Search for the cell housing the specified text and yield its (X, Y) center coordinate. 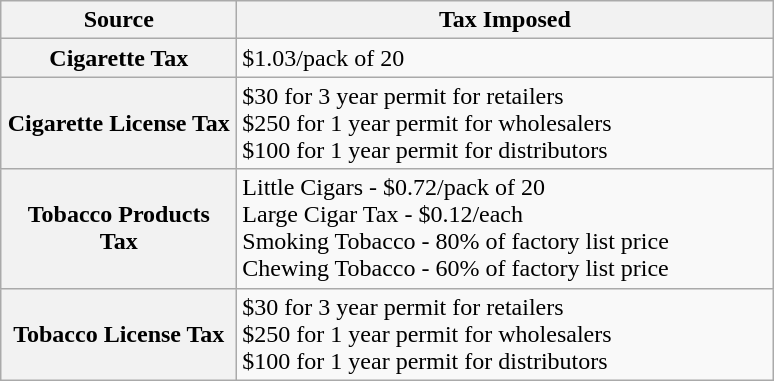
Little Cigars - $0.72/pack of 20Large Cigar Tax - $0.12/each Smoking Tobacco - 80% of factory list price Chewing Tobacco - 60% of factory list price (505, 228)
Tobacco License Tax (119, 334)
Tobacco Products Tax (119, 228)
$1.03/pack of 20 (505, 58)
Cigarette License Tax (119, 123)
Source (119, 20)
Tax Imposed (505, 20)
Cigarette Tax (119, 58)
